Find where the given text appears and provide that cell's center as [X, Y] coordinate. 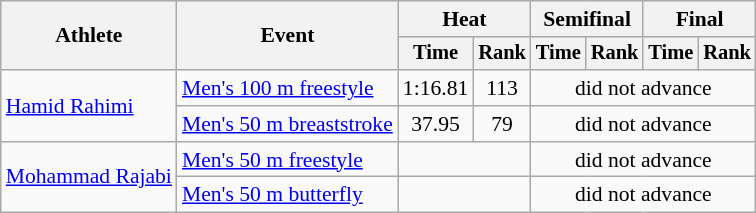
37.95 [436, 124]
113 [502, 88]
Heat [464, 19]
Hamid Rahimi [89, 106]
Men's 50 m butterfly [288, 195]
Final [699, 19]
Semifinal [587, 19]
Men's 50 m freestyle [288, 160]
79 [502, 124]
Event [288, 36]
Athlete [89, 36]
Men's 100 m freestyle [288, 88]
Mohammad Rajabi [89, 178]
1:16.81 [436, 88]
Men's 50 m breaststroke [288, 124]
